Locate the cell with the specified text and output its [x, y] center coordinate. 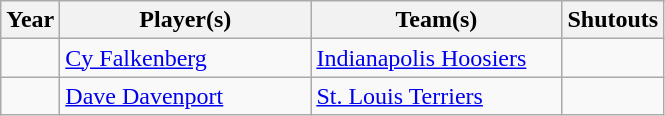
St. Louis Terriers [436, 96]
Shutouts [613, 20]
Cy Falkenberg [186, 58]
Indianapolis Hoosiers [436, 58]
Player(s) [186, 20]
Dave Davenport [186, 96]
Year [30, 20]
Team(s) [436, 20]
